Scan for the cell matching the given text and deliver its (X, Y) coordinate at center. 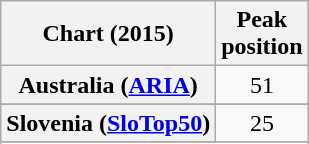
25 (262, 123)
Peakposition (262, 34)
Chart (2015) (108, 34)
51 (262, 85)
Slovenia (SloTop50) (108, 123)
Australia (ARIA) (108, 85)
